From the cell containing the given text, extract its center point as (x, y) coordinate. 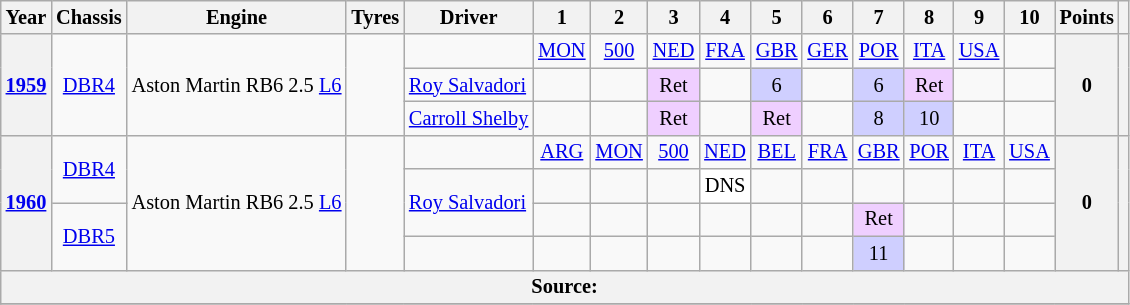
Source: (565, 287)
Driver (468, 17)
9 (979, 17)
Points (1087, 17)
11 (879, 253)
1 (562, 17)
DNS (725, 186)
4 (725, 17)
Carroll Shelby (468, 118)
GER (827, 51)
Engine (237, 17)
ARG (562, 152)
Chassis (88, 17)
5 (777, 17)
3 (674, 17)
7 (879, 17)
1960 (26, 202)
Tyres (375, 17)
2 (618, 17)
1959 (26, 84)
DBR5 (88, 236)
BEL (777, 152)
Year (26, 17)
